From the cell containing the given text, extract its center point as [x, y] coordinate. 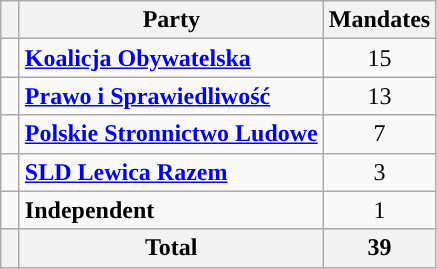
Total [171, 248]
13 [379, 96]
1 [379, 210]
15 [379, 58]
Party [171, 20]
7 [379, 134]
Mandates [379, 20]
3 [379, 172]
39 [379, 248]
Independent [171, 210]
Koalicja Obywatelska [171, 58]
Polskie Stronnictwo Ludowe [171, 134]
SLD Lewica Razem [171, 172]
Prawo i Sprawiedliwość [171, 96]
